Pinpoint the cell where the given text exists, returning its (X, Y) midpoint coordinate. 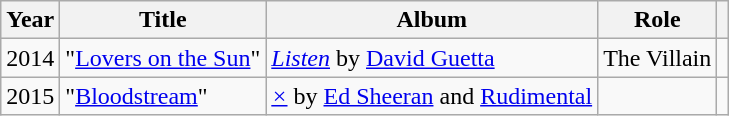
Title (163, 20)
Album (432, 20)
"Lovers on the Sun" (163, 58)
The Villain (658, 58)
"Bloodstream" (163, 96)
Listen by David Guetta (432, 58)
Year (30, 20)
× by Ed Sheeran and Rudimental (432, 96)
Role (658, 20)
2015 (30, 96)
2014 (30, 58)
